Determine the (X, Y) coordinate at the center of the cell enclosing the given text.  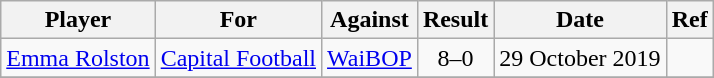
Result (455, 20)
For (238, 20)
Date (580, 20)
Player (78, 20)
WaiBOP (370, 58)
Ref (690, 20)
Emma Rolston (78, 58)
Against (370, 20)
8–0 (455, 58)
Capital Football (238, 58)
29 October 2019 (580, 58)
